Output the (x, y) coordinate of the center of the cell containing the given text.  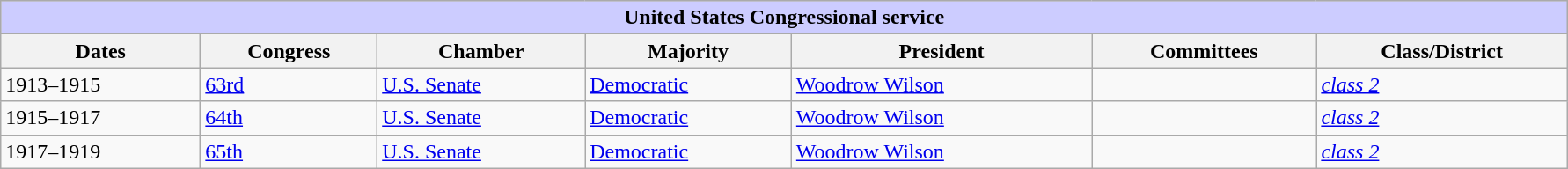
Committees (1204, 51)
1917–1919 (100, 151)
Chamber (481, 51)
Majority (688, 51)
65th (289, 151)
President (942, 51)
Class/District (1442, 51)
Dates (100, 51)
63rd (289, 84)
United States Congressional service (785, 18)
Congress (289, 51)
1915–1917 (100, 118)
64th (289, 118)
1913–1915 (100, 84)
